Return (x, y) of the center of cell containing provided text 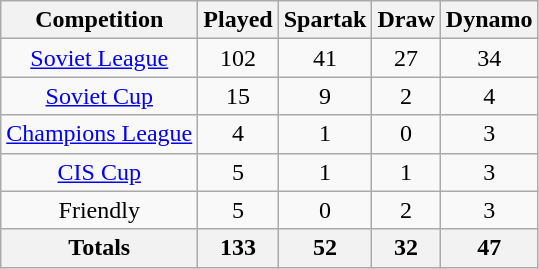
27 (406, 58)
102 (238, 58)
15 (238, 96)
Soviet Cup (100, 96)
Competition (100, 20)
Champions League (100, 134)
Played (238, 20)
Draw (406, 20)
47 (489, 248)
34 (489, 58)
Soviet League (100, 58)
41 (325, 58)
CIS Cup (100, 172)
133 (238, 248)
Friendly (100, 210)
Dynamo (489, 20)
32 (406, 248)
52 (325, 248)
Spartak (325, 20)
9 (325, 96)
Totals (100, 248)
